Output the (x, y) coordinate of the center of the cell containing the given text.  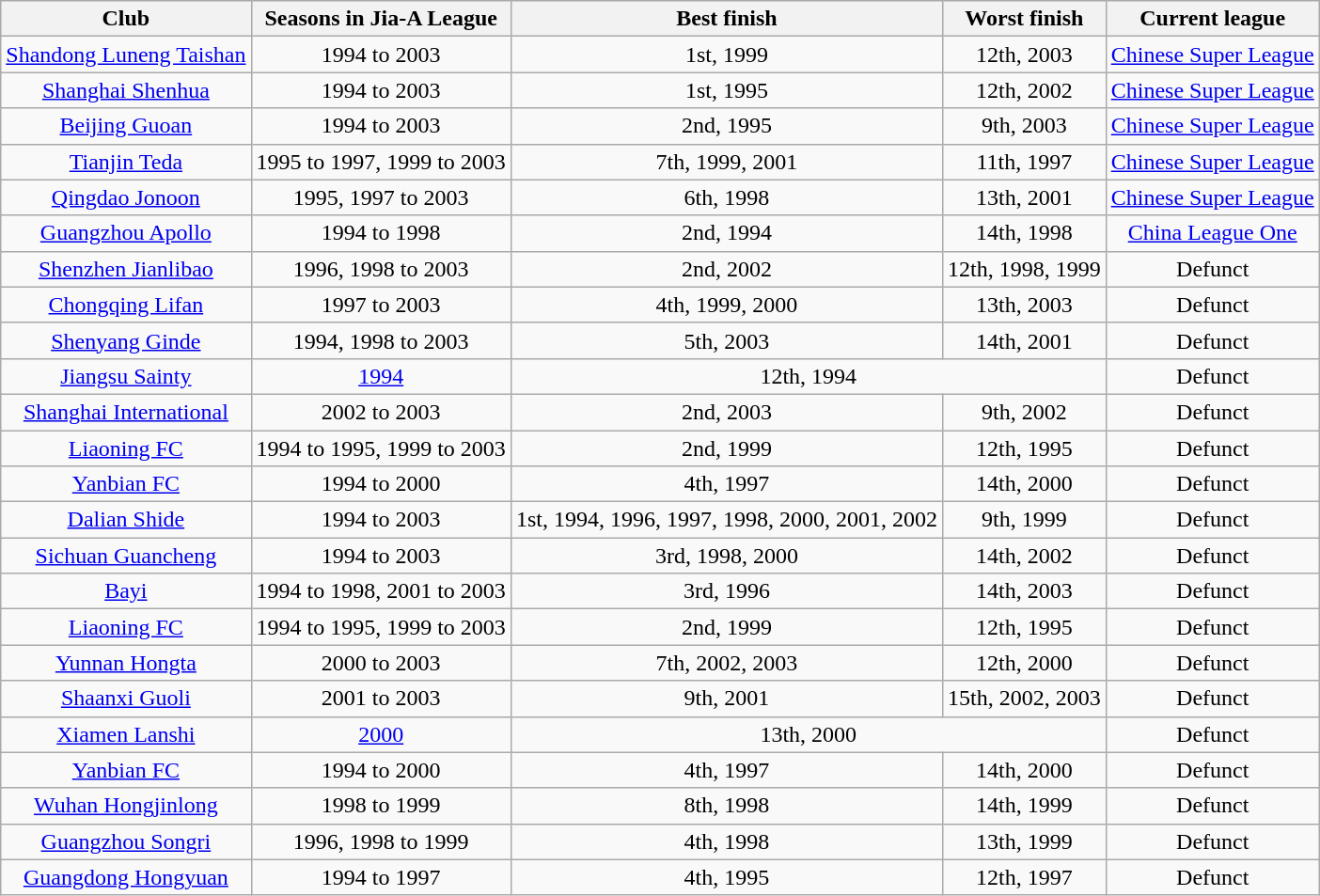
Yunnan Hongta (126, 663)
Guangdong Hongyuan (126, 877)
1995, 1997 to 2003 (381, 197)
1996, 1998 to 2003 (381, 269)
Shenyang Ginde (126, 340)
4th, 1998 (726, 841)
9th, 2003 (1024, 126)
1st, 1995 (726, 90)
2nd, 1994 (726, 233)
14th, 2001 (1024, 340)
Guangzhou Songri (126, 841)
2002 to 2003 (381, 412)
11th, 1997 (1024, 162)
1995 to 1997, 1999 to 2003 (381, 162)
Jiangsu Sainty (126, 376)
1994 to 1998, 2001 to 2003 (381, 591)
2000 to 2003 (381, 663)
1994 (381, 376)
Chongqing Lifan (126, 305)
Qingdao Jonoon (126, 197)
Guangzhou Apollo (126, 233)
Sichuan Guancheng (126, 556)
2nd, 2002 (726, 269)
Tianjin Teda (126, 162)
Shandong Luneng Taishan (126, 55)
14th, 1998 (1024, 233)
14th, 1999 (1024, 806)
2nd, 2003 (726, 412)
5th, 2003 (726, 340)
1994 to 1998 (381, 233)
Wuhan Hongjinlong (126, 806)
3rd, 1998, 2000 (726, 556)
Seasons in Jia-A League (381, 19)
Dalian Shide (126, 520)
Beijing Guoan (126, 126)
12th, 1998, 1999 (1024, 269)
6th, 1998 (726, 197)
1st, 1994, 1996, 1997, 1998, 2000, 2001, 2002 (726, 520)
9th, 1999 (1024, 520)
12th, 1994 (809, 376)
1997 to 2003 (381, 305)
14th, 2002 (1024, 556)
13th, 2001 (1024, 197)
15th, 2002, 2003 (1024, 699)
Shaanxi Guoli (126, 699)
China League One (1213, 233)
12th, 2002 (1024, 90)
3rd, 1996 (726, 591)
Worst finish (1024, 19)
12th, 2000 (1024, 663)
8th, 1998 (726, 806)
2001 to 2003 (381, 699)
14th, 2003 (1024, 591)
Best finish (726, 19)
13th, 2003 (1024, 305)
Current league (1213, 19)
Shanghai Shenhua (126, 90)
12th, 2003 (1024, 55)
4th, 1995 (726, 877)
7th, 2002, 2003 (726, 663)
4th, 1999, 2000 (726, 305)
7th, 1999, 2001 (726, 162)
Bayi (126, 591)
1994, 1998 to 2003 (381, 340)
9th, 2002 (1024, 412)
1st, 1999 (726, 55)
12th, 1997 (1024, 877)
2nd, 1995 (726, 126)
Club (126, 19)
2000 (381, 734)
Shenzhen Jianlibao (126, 269)
13th, 2000 (809, 734)
13th, 1999 (1024, 841)
Shanghai International (126, 412)
Xiamen Lanshi (126, 734)
9th, 2001 (726, 699)
1996, 1998 to 1999 (381, 841)
1994 to 1997 (381, 877)
1998 to 1999 (381, 806)
